Return [X, Y] of the center of cell containing provided text 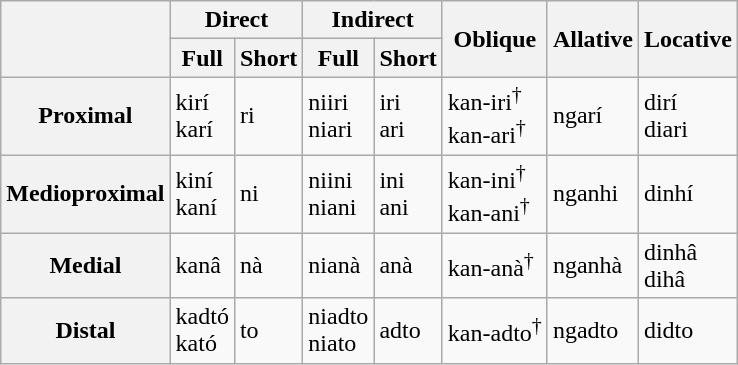
didto [688, 330]
niiriniari [338, 116]
kan-adto† [494, 330]
kiníkaní [202, 194]
dinhâdihâ [688, 266]
ni [268, 194]
ngadto [592, 330]
kiríkarí [202, 116]
iniani [408, 194]
dirídiari [688, 116]
ngarí [592, 116]
Locative [688, 39]
Direct [236, 20]
dinhí [688, 194]
kan-anà† [494, 266]
kan-iri†kan-ari† [494, 116]
iriari [408, 116]
niininiani [338, 194]
anà [408, 266]
Medial [86, 266]
Allative [592, 39]
niadtoniato [338, 330]
nganhà [592, 266]
adto [408, 330]
nianà [338, 266]
nganhi [592, 194]
Indirect [372, 20]
kadtókató [202, 330]
Medioproximal [86, 194]
Oblique [494, 39]
Proximal [86, 116]
Distal [86, 330]
to [268, 330]
ri [268, 116]
nà [268, 266]
kan-ini†kan-ani† [494, 194]
kanâ [202, 266]
